Find where the given text appears and provide that cell's center as [X, Y] coordinate. 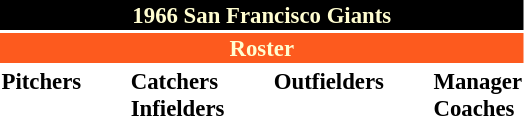
Roster [262, 48]
1966 San Francisco Giants [262, 15]
